Return [X, Y] of the center of cell containing provided text 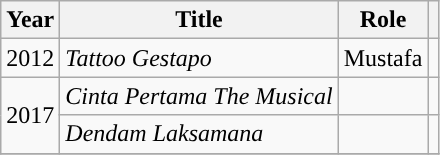
Mustafa [383, 58]
Year [30, 20]
Title [199, 20]
2017 [30, 115]
Role [383, 20]
2012 [30, 58]
Dendam Laksamana [199, 134]
Tattoo Gestapo [199, 58]
Cinta Pertama The Musical [199, 96]
